For the text-containing cell, return its midpoint in [X, Y] coordinate format. 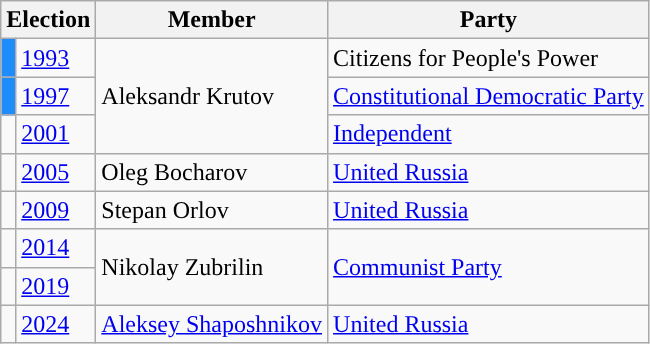
Citizens for People's Power [489, 58]
2019 [56, 286]
Aleksandr Krutov [212, 96]
Election [48, 20]
Member [212, 20]
Constitutional Democratic Party [489, 96]
2005 [56, 172]
Stepan Orlov [212, 210]
Independent [489, 134]
2001 [56, 134]
Aleksey Shaposhnikov [212, 324]
2024 [56, 324]
Oleg Bocharov [212, 172]
1997 [56, 96]
1993 [56, 58]
Nikolay Zubrilin [212, 267]
Party [489, 20]
2009 [56, 210]
2014 [56, 248]
Communist Party [489, 267]
